Determine the [x, y] coordinate at the center of the cell enclosing the given text.  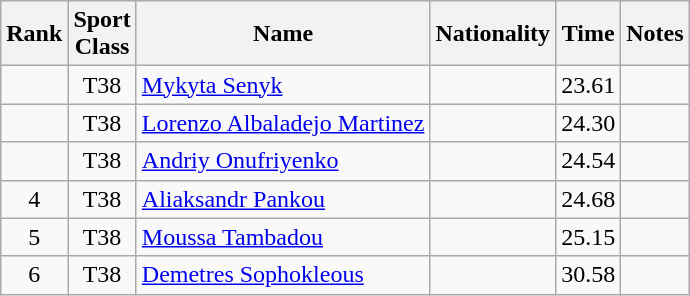
25.15 [588, 237]
Mykyta Senyk [283, 85]
Demetres Sophokleous [283, 275]
6 [34, 275]
Rank [34, 34]
Lorenzo Albaladejo Martinez [283, 123]
Moussa Tambadou [283, 237]
Aliaksandr Pankou [283, 199]
23.61 [588, 85]
5 [34, 237]
24.68 [588, 199]
24.30 [588, 123]
SportClass [102, 34]
Notes [655, 34]
4 [34, 199]
Name [283, 34]
24.54 [588, 161]
30.58 [588, 275]
Andriy Onufriyenko [283, 161]
Time [588, 34]
Nationality [493, 34]
